Output the [x, y] coordinate of the center of the cell containing the given text.  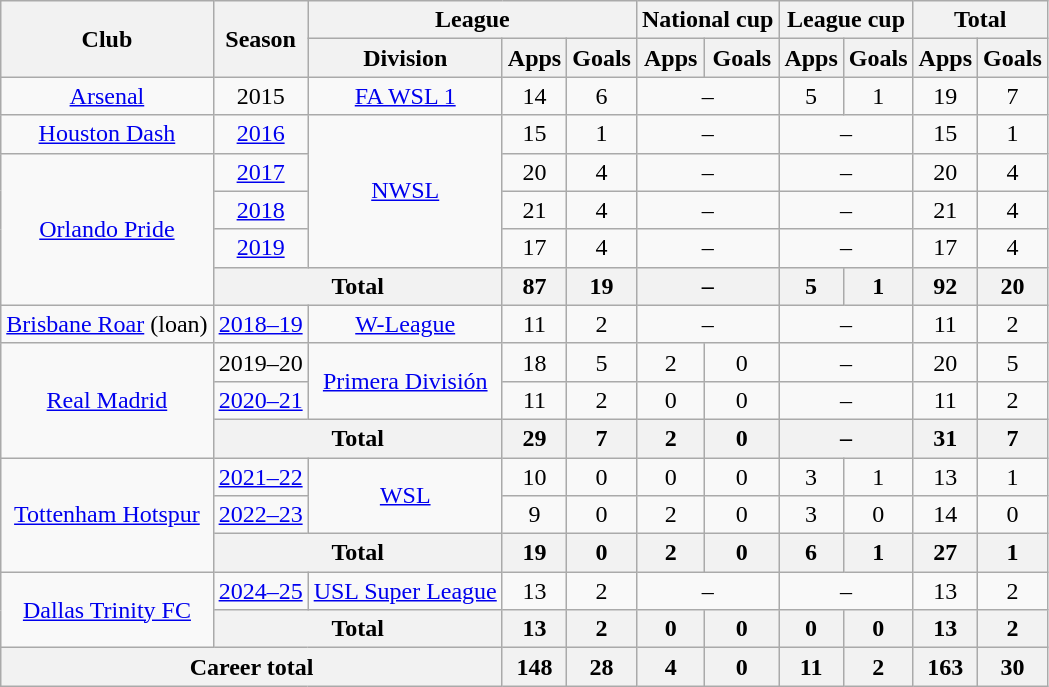
2018 [260, 210]
10 [534, 477]
Dallas Trinity FC [107, 610]
League [472, 20]
2015 [260, 96]
163 [945, 667]
2021–22 [260, 477]
2024–25 [260, 591]
28 [602, 667]
Houston Dash [107, 134]
Brisbane Roar (loan) [107, 324]
Orlando Pride [107, 229]
League cup [846, 20]
18 [534, 362]
Real Madrid [107, 400]
2019–20 [260, 362]
92 [945, 286]
NWSL [405, 191]
W-League [405, 324]
Division [405, 58]
2020–21 [260, 400]
National cup [707, 20]
Career total [252, 667]
87 [534, 286]
2017 [260, 172]
2016 [260, 134]
Season [260, 39]
31 [945, 438]
2022–23 [260, 515]
Primera División [405, 381]
2018–19 [260, 324]
29 [534, 438]
USL Super League [405, 591]
9 [534, 515]
WSL [405, 496]
FA WSL 1 [405, 96]
Tottenham Hotspur [107, 515]
Arsenal [107, 96]
Club [107, 39]
2019 [260, 248]
30 [1013, 667]
148 [534, 667]
27 [945, 553]
